For the text-containing cell, return its midpoint in (x, y) coordinate format. 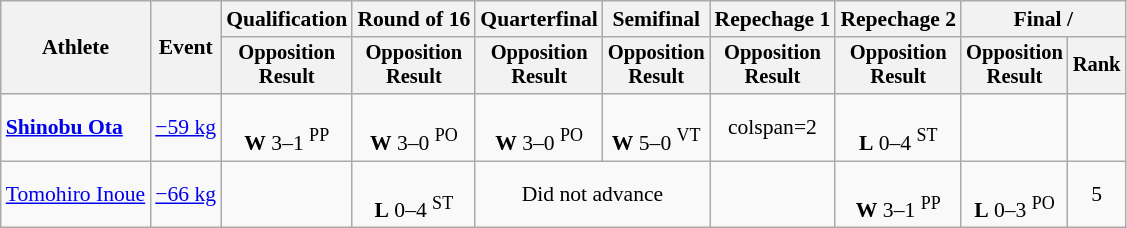
colspan=2 (773, 128)
W 5–0 VT (656, 128)
Qualification (286, 19)
Rank (1097, 66)
Did not advance (592, 194)
Athlete (76, 48)
Tomohiro Inoue (76, 194)
−59 kg (186, 128)
−66 kg (186, 194)
Repechage 1 (773, 19)
Repechage 2 (898, 19)
Shinobu Ota (76, 128)
L 0–3 PO (1014, 194)
Final / (1043, 19)
5 (1097, 194)
Round of 16 (414, 19)
Event (186, 48)
Semifinal (656, 19)
Quarterfinal (539, 19)
